Search for the cell housing the specified text and yield its (X, Y) center coordinate. 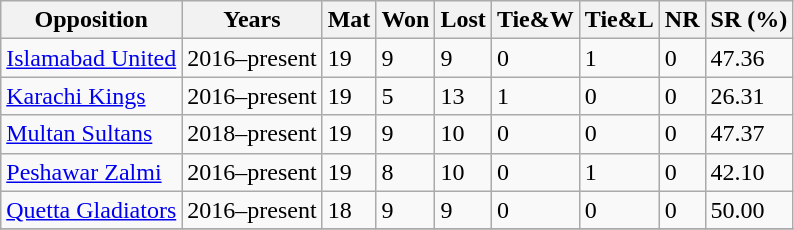
Multan Sultans (92, 134)
42.10 (749, 172)
26.31 (749, 96)
Quetta Gladiators (92, 210)
5 (406, 96)
2018–present (252, 134)
Years (252, 20)
Tie&W (535, 20)
Karachi Kings (92, 96)
18 (349, 210)
47.37 (749, 134)
Opposition (92, 20)
Mat (349, 20)
Lost (463, 20)
50.00 (749, 210)
Tie&L (619, 20)
47.36 (749, 58)
13 (463, 96)
NR (682, 20)
Won (406, 20)
Peshawar Zalmi (92, 172)
SR (%) (749, 20)
8 (406, 172)
Islamabad United (92, 58)
